Scan for the cell matching the given text and deliver its [X, Y] coordinate at center. 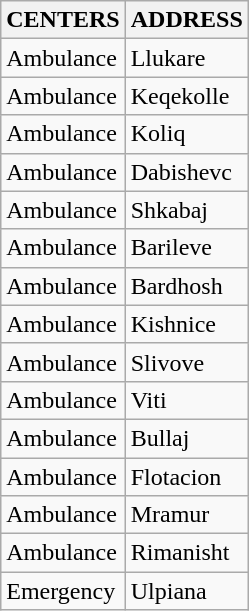
Viti [186, 400]
Bullaj [186, 438]
Flotacion [186, 477]
Koliq [186, 134]
Bardhosh [186, 286]
Mramur [186, 515]
Rimanisht [186, 553]
Barileve [186, 248]
Dabishevc [186, 172]
Kishnice [186, 324]
Keqekolle [186, 96]
Emergency [63, 591]
ADDRESS [186, 20]
Ulpiana [186, 591]
Shkabaj [186, 210]
CENTERS [63, 20]
Slivove [186, 362]
Llukare [186, 58]
